Pinpoint the cell where the given text exists, returning its [X, Y] midpoint coordinate. 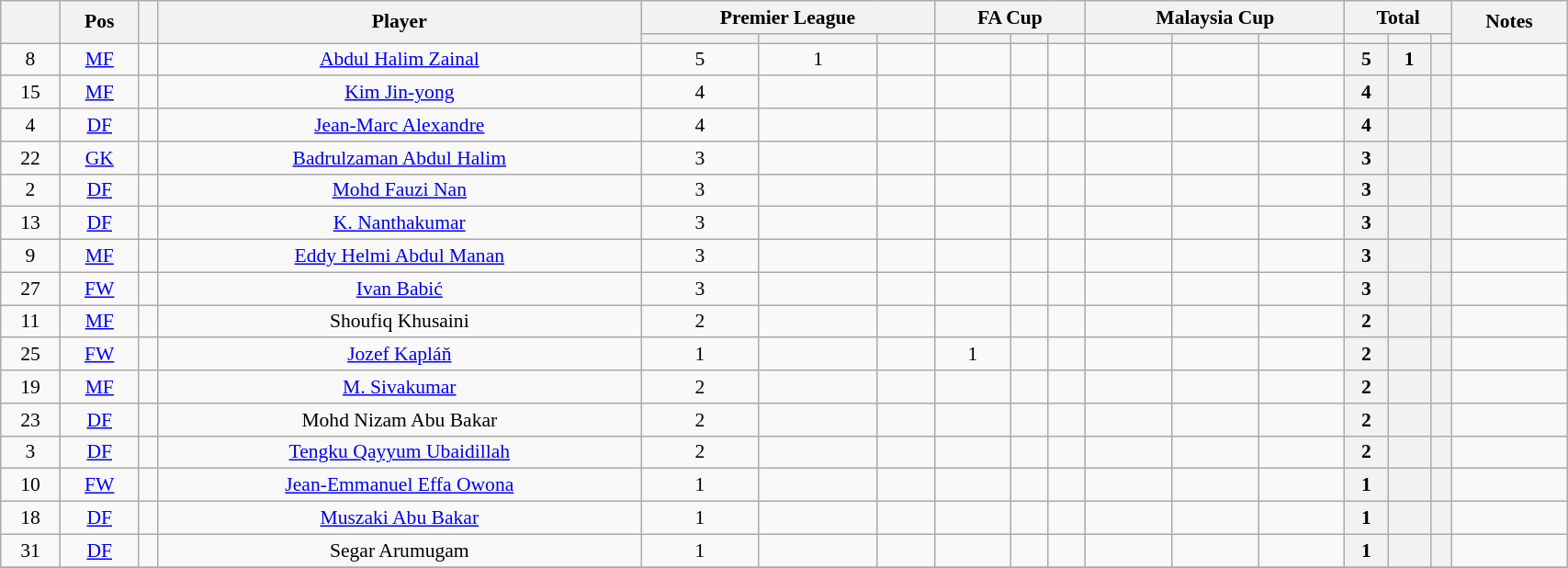
Premier League [788, 17]
Jozef Kapláň [400, 355]
Shoufiq Khusaini [400, 322]
Ivan Babić [400, 289]
11 [30, 322]
22 [30, 158]
K. Nanthakumar [400, 223]
Tengku Qayyum Ubaidillah [400, 452]
Mohd Nizam Abu Bakar [400, 420]
18 [30, 518]
Abdul Halim Zainal [400, 60]
Total [1398, 17]
Segar Arumugam [400, 551]
Badrulzaman Abdul Halim [400, 158]
Jean-Marc Alexandre [400, 125]
FA Cup [1010, 17]
Player [400, 22]
Pos [99, 22]
Mohd Fauzi Nan [400, 190]
15 [30, 93]
13 [30, 223]
Notes [1508, 22]
Malaysia Cup [1215, 17]
23 [30, 420]
31 [30, 551]
8 [30, 60]
Eddy Helmi Abdul Manan [400, 256]
25 [30, 355]
Jean-Emmanuel Effa Owona [400, 485]
Kim Jin-yong [400, 93]
9 [30, 256]
10 [30, 485]
M. Sivakumar [400, 387]
27 [30, 289]
19 [30, 387]
GK [99, 158]
Muszaki Abu Bakar [400, 518]
